Extract the [X, Y] coordinate from the center of the cell holding the provided text.  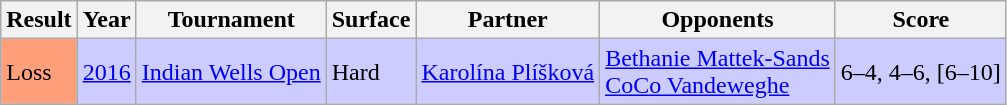
Result [39, 20]
Tournament [231, 20]
Year [106, 20]
Surface [371, 20]
Opponents [718, 20]
Loss [39, 72]
6–4, 4–6, [6–10] [920, 72]
2016 [106, 72]
Indian Wells Open [231, 72]
Bethanie Mattek-Sands CoCo Vandeweghe [718, 72]
Partner [508, 20]
Karolína Plíšková [508, 72]
Hard [371, 72]
Score [920, 20]
